Pinpoint the cell where the given text exists, returning its (X, Y) midpoint coordinate. 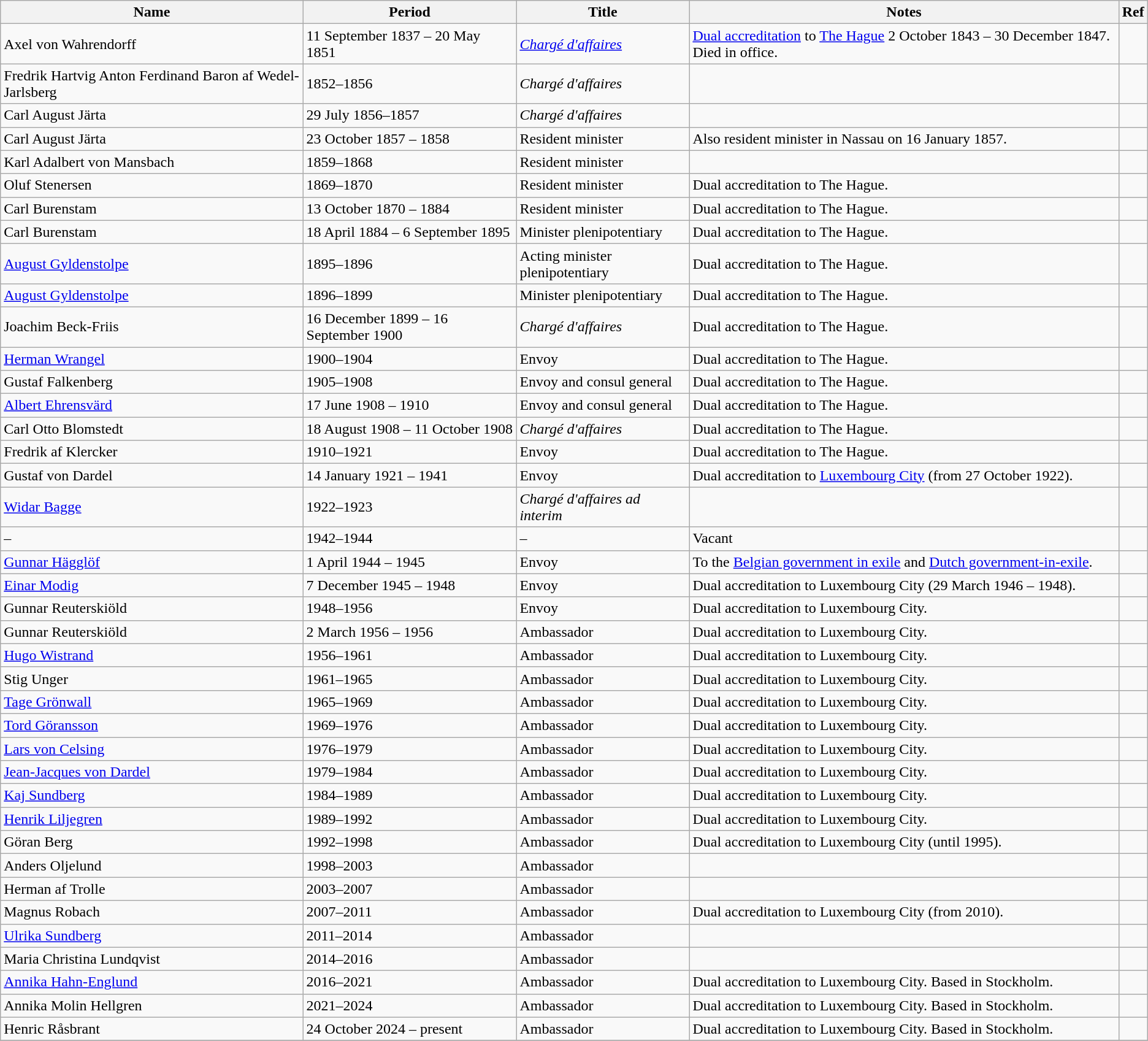
1910–1921 (410, 452)
2 March 1956 – 1956 (410, 632)
Albert Ehrensvärd (152, 405)
29 July 1856–1857 (410, 115)
Jean-Jacques von Dardel (152, 772)
Henrik Liljegren (152, 819)
Carl Otto Blomstedt (152, 429)
Dual accreditation to Luxembourg City (from 27 October 1922). (904, 475)
Annika Molin Hellgren (152, 1005)
Tage Grönwall (152, 702)
24 October 2024 – present (410, 1029)
1900–1904 (410, 359)
1969–1976 (410, 725)
Lars von Celsing (152, 749)
Joachim Beck-Friis (152, 326)
1956–1961 (410, 655)
1 April 1944 – 1945 (410, 562)
Anders Oljelund (152, 866)
Gustaf von Dardel (152, 475)
Dual accreditation to The Hague 2 October 1843 – 30 December 1847. Died in office. (904, 44)
Period (410, 12)
Also resident minister in Nassau on 16 January 1857. (904, 139)
Chargé d'affaires ad interim (603, 507)
Title (603, 12)
1948–1956 (410, 609)
Ulrika Sundberg (152, 935)
1896–1899 (410, 295)
Vacant (904, 539)
Gunnar Hägglöf (152, 562)
13 October 1870 – 1884 (410, 209)
Acting minister plenipotentiary (603, 264)
1992–1998 (410, 842)
Oluf Stenersen (152, 185)
2021–2024 (410, 1005)
1942–1944 (410, 539)
7 December 1945 – 1948 (410, 585)
Stig Unger (152, 678)
2007–2011 (410, 912)
Herman af Trolle (152, 889)
17 June 1908 – 1910 (410, 405)
Henric Råsbrant (152, 1029)
11 September 1837 – 20 May 1851 (410, 44)
Dual accreditation to Luxembourg City (until 1995). (904, 842)
Tord Göransson (152, 725)
Name (152, 12)
1989–1992 (410, 819)
23 October 1857 – 1858 (410, 139)
Annika Hahn-Englund (152, 982)
Dual accreditation to Luxembourg City (29 March 1946 – 1948). (904, 585)
1905–1908 (410, 382)
18 April 1884 – 6 September 1895 (410, 232)
1895–1896 (410, 264)
Dual accreditation to Luxembourg City (from 2010). (904, 912)
Axel von Wahrendorff (152, 44)
14 January 1921 – 1941 (410, 475)
Einar Modig (152, 585)
1961–1965 (410, 678)
Göran Berg (152, 842)
Kaj Sundberg (152, 796)
1998–2003 (410, 866)
2011–2014 (410, 935)
Gustaf Falkenberg (152, 382)
Maria Christina Lundqvist (152, 959)
2016–2021 (410, 982)
16 December 1899 – 16 September 1900 (410, 326)
2014–2016 (410, 959)
1869–1870 (410, 185)
1976–1979 (410, 749)
Magnus Robach (152, 912)
Hugo Wistrand (152, 655)
Fredrik af Klercker (152, 452)
1965–1969 (410, 702)
Fredrik Hartvig Anton Ferdinand Baron af Wedel-Jarlsberg (152, 83)
To the Belgian government in exile and Dutch government-in-exile. (904, 562)
1852–1856 (410, 83)
1979–1984 (410, 772)
Widar Bagge (152, 507)
Karl Adalbert von Mansbach (152, 162)
2003–2007 (410, 889)
Herman Wrangel (152, 359)
1859–1868 (410, 162)
18 August 1908 – 11 October 1908 (410, 429)
Ref (1133, 12)
1922–1923 (410, 507)
Notes (904, 12)
1984–1989 (410, 796)
